Identify which cell holds the provided text, then report its (x, y) central coordinate. 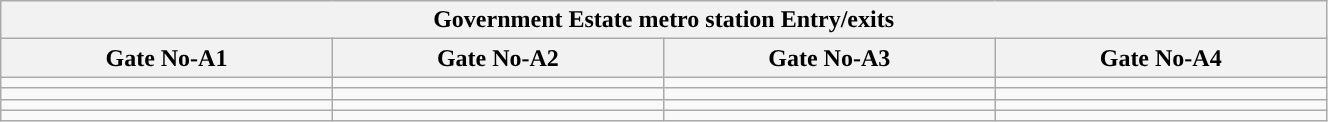
Gate No-A1 (166, 58)
Gate No-A2 (498, 58)
Government Estate metro station Entry/exits (664, 20)
Gate No-A3 (830, 58)
Gate No-A4 (1160, 58)
